Determine the (x, y) coordinate at the center of the cell enclosing the given text.  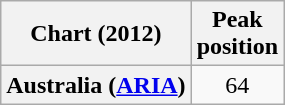
Peakposition (237, 34)
Chart (2012) (96, 34)
Australia (ARIA) (96, 85)
64 (237, 85)
